Extract the [X, Y] coordinate from the center of the cell holding the provided text.  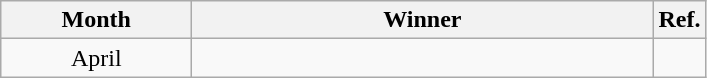
Month [96, 20]
Ref. [680, 20]
April [96, 58]
Winner [422, 20]
